Identify which cell holds the provided text, then report its [X, Y] central coordinate. 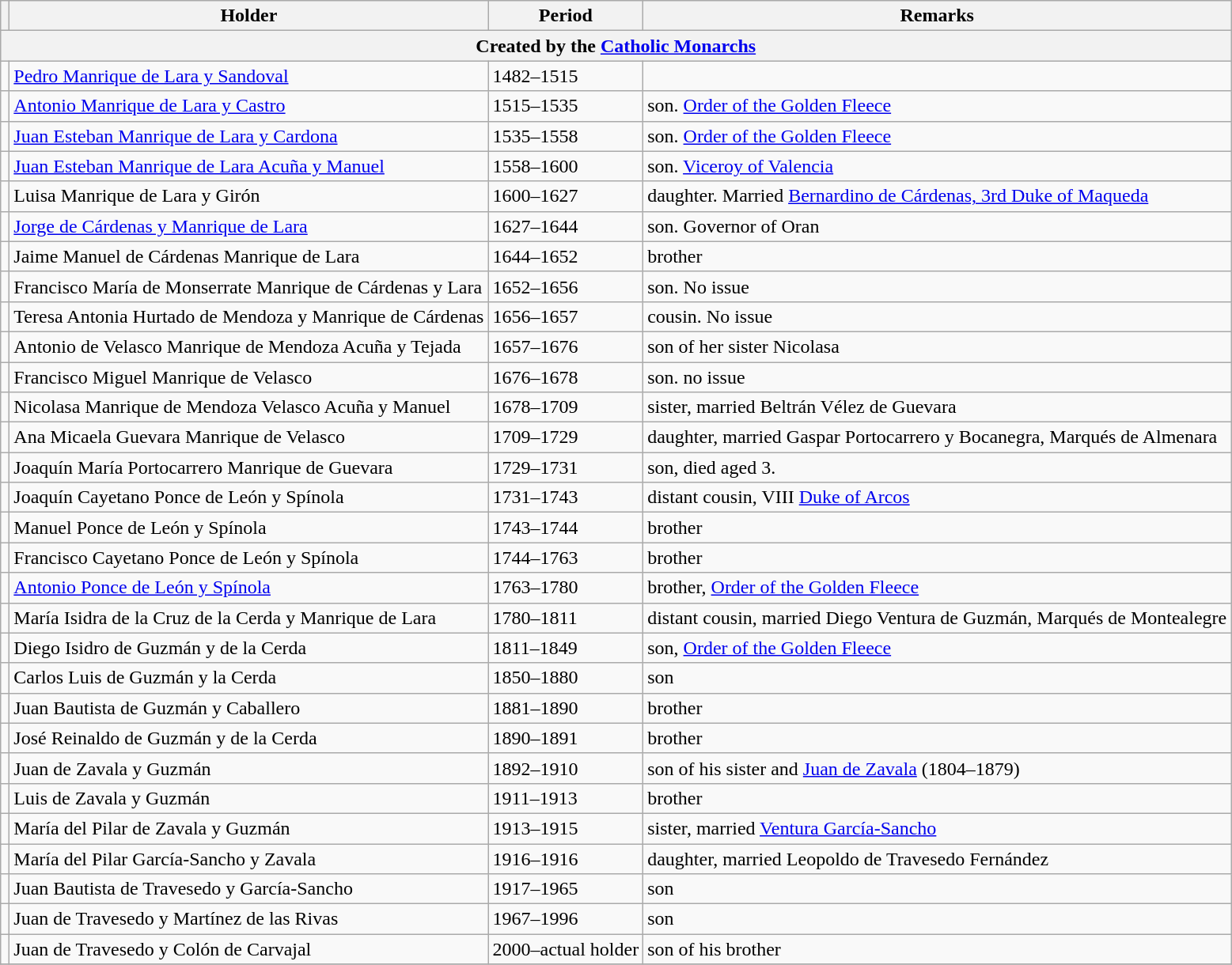
1600–1627 [566, 196]
son of her sister Nicolasa [937, 346]
Antonio de Velasco Manrique de Mendoza Acuña y Tejada [248, 346]
Remarks [937, 16]
1913–1915 [566, 828]
María del Pilar García-Sancho y Zavala [248, 858]
1627–1644 [566, 226]
son. Viceroy of Valencia [937, 166]
son, Order of the Golden Fleece [937, 648]
José Reinaldo de Guzmán y de la Cerda [248, 738]
brother, Order of the Golden Fleece [937, 588]
Juan Esteban Manrique de Lara y Cardona [248, 136]
1763–1780 [566, 588]
1743–1744 [566, 528]
Pedro Manrique de Lara y Sandoval [248, 76]
Joaquín Cayetano Ponce de León y Spínola [248, 498]
daughter, married Leopoldo de Travesedo Fernández [937, 858]
Luis de Zavala y Guzmán [248, 798]
Holder [248, 16]
Francisco María de Monserrate Manrique de Cárdenas y Lara [248, 286]
Jorge de Cárdenas y Manrique de Lara [248, 226]
María Isidra de la Cruz de la Cerda y Manrique de Lara [248, 618]
Manuel Ponce de León y Spínola [248, 528]
1644–1652 [566, 256]
Juan de Travesedo y Colón de Carvajal [248, 949]
1916–1916 [566, 858]
Carlos Luis de Guzmán y la Cerda [248, 678]
Antonio Manrique de Lara y Castro [248, 106]
1892–1910 [566, 768]
Juan Bautista de Travesedo y García-Sancho [248, 889]
distant cousin, married Diego Ventura de Guzmán, Marqués de Montealegre [937, 618]
Teresa Antonia Hurtado de Mendoza y Manrique de Cárdenas [248, 316]
1967–1996 [566, 919]
1482–1515 [566, 76]
Created by the Catholic Monarchs [616, 46]
2000–actual holder [566, 949]
son of his brother [937, 949]
Ana Micaela Guevara Manrique de Velasco [248, 437]
1881–1890 [566, 708]
1850–1880 [566, 678]
1657–1676 [566, 346]
sister, married Beltrán Vélez de Guevara [937, 407]
Juan de Travesedo y Martínez de las Rivas [248, 919]
1744–1763 [566, 558]
Juan de Zavala y Guzmán [248, 768]
1535–1558 [566, 136]
daughter, married Gaspar Portocarrero y Bocanegra, Marqués de Almenara [937, 437]
Joaquín María Portocarrero Manrique de Guevara [248, 467]
1515–1535 [566, 106]
cousin. No issue [937, 316]
distant cousin, VIII Duke of Arcos [937, 498]
Jaime Manuel de Cárdenas Manrique de Lara [248, 256]
1780–1811 [566, 618]
son, died aged 3. [937, 467]
1652–1656 [566, 286]
1678–1709 [566, 407]
1811–1849 [566, 648]
1731–1743 [566, 498]
son. Governor of Oran [937, 226]
Francisco Cayetano Ponce de León y Spínola [248, 558]
Francisco Miguel Manrique de Velasco [248, 377]
1676–1678 [566, 377]
1558–1600 [566, 166]
1729–1731 [566, 467]
son of his sister and Juan de Zavala (1804–1879) [937, 768]
Diego Isidro de Guzmán y de la Cerda [248, 648]
Juan Esteban Manrique de Lara Acuña y Manuel [248, 166]
1656–1657 [566, 316]
Juan Bautista de Guzmán y Caballero [248, 708]
1709–1729 [566, 437]
María del Pilar de Zavala y Guzmán [248, 828]
son. No issue [937, 286]
Nicolasa Manrique de Mendoza Velasco Acuña y Manuel [248, 407]
sister, married Ventura García-Sancho [937, 828]
Luisa Manrique de Lara y Girón [248, 196]
daughter. Married Bernardino de Cárdenas, 3rd Duke of Maqueda [937, 196]
Period [566, 16]
1917–1965 [566, 889]
Antonio Ponce de León y Spínola [248, 588]
1890–1891 [566, 738]
son. no issue [937, 377]
1911–1913 [566, 798]
